Extract the (X, Y) coordinate from the center of the cell holding the provided text.  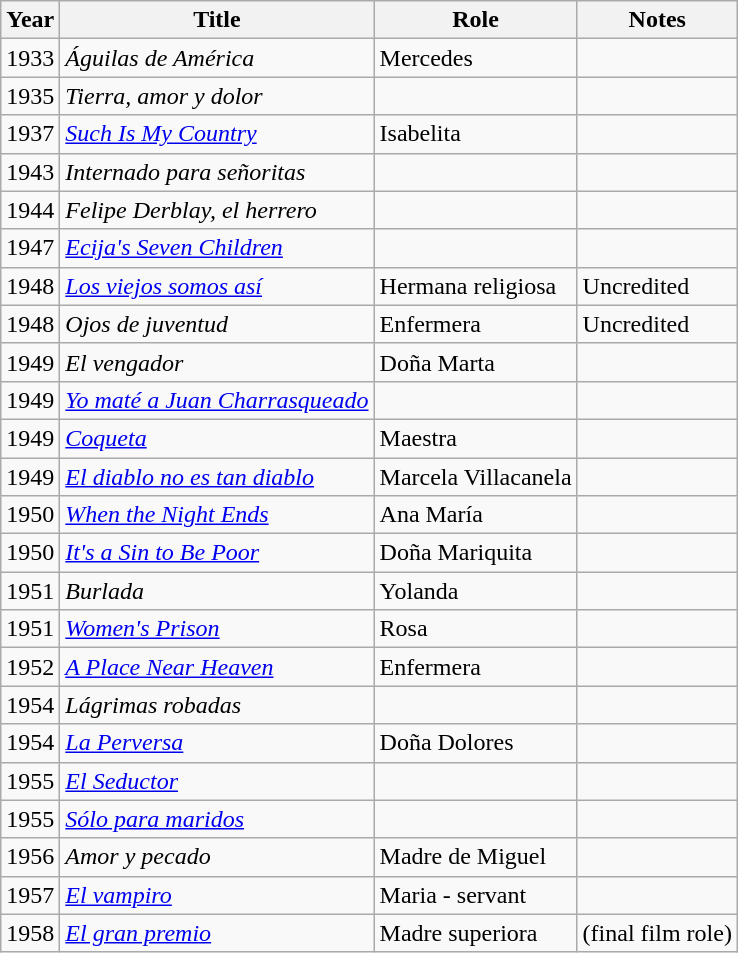
Burlada (217, 591)
Doña Marta (476, 362)
1958 (30, 933)
El vengador (217, 362)
Hermana religiosa (476, 286)
1957 (30, 895)
Isabelita (476, 134)
A Place Near Heaven (217, 667)
1947 (30, 248)
Maria - servant (476, 895)
Sólo para maridos (217, 819)
Notes (657, 20)
1952 (30, 667)
Such Is My Country (217, 134)
El gran premio (217, 933)
El vampiro (217, 895)
Internado para señoritas (217, 172)
Madre superiora (476, 933)
Los viejos somos así (217, 286)
1943 (30, 172)
1935 (30, 96)
Yo maté a Juan Charrasqueado (217, 400)
Women's Prison (217, 629)
When the Night Ends (217, 515)
Coqueta (217, 438)
Águilas de América (217, 58)
Rosa (476, 629)
1944 (30, 210)
1937 (30, 134)
Title (217, 20)
Madre de Miguel (476, 857)
Ojos de juventud (217, 324)
1933 (30, 58)
Yolanda (476, 591)
Amor y pecado (217, 857)
Marcela Villacanela (476, 477)
Lágrimas robadas (217, 705)
1956 (30, 857)
(final film role) (657, 933)
Ana María (476, 515)
La Perversa (217, 743)
Mercedes (476, 58)
Role (476, 20)
Year (30, 20)
Maestra (476, 438)
Doña Dolores (476, 743)
Doña Mariquita (476, 553)
It's a Sin to Be Poor (217, 553)
El Seductor (217, 781)
Tierra, amor y dolor (217, 96)
Felipe Derblay, el herrero (217, 210)
Ecija's Seven Children (217, 248)
El diablo no es tan diablo (217, 477)
